Capture the cell that displays the provided text and extract its (x, y) central coordinate. 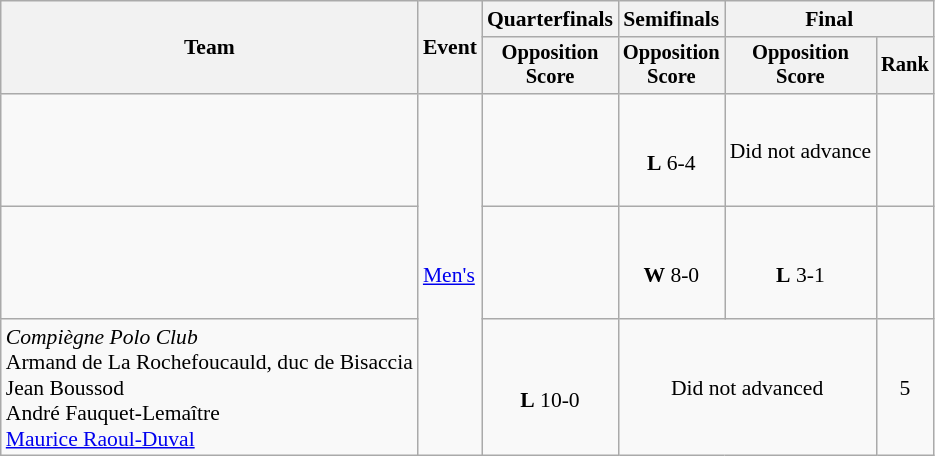
Quarterfinals (550, 19)
Semifinals (672, 19)
L 3-1 (801, 263)
L 6-4 (672, 150)
Rank (905, 66)
Did not advance (801, 150)
Event (450, 48)
Men's (450, 275)
Final (830, 19)
Team (210, 48)
W 8-0 (672, 263)
